Identify which cell holds the provided text, then report its (x, y) central coordinate. 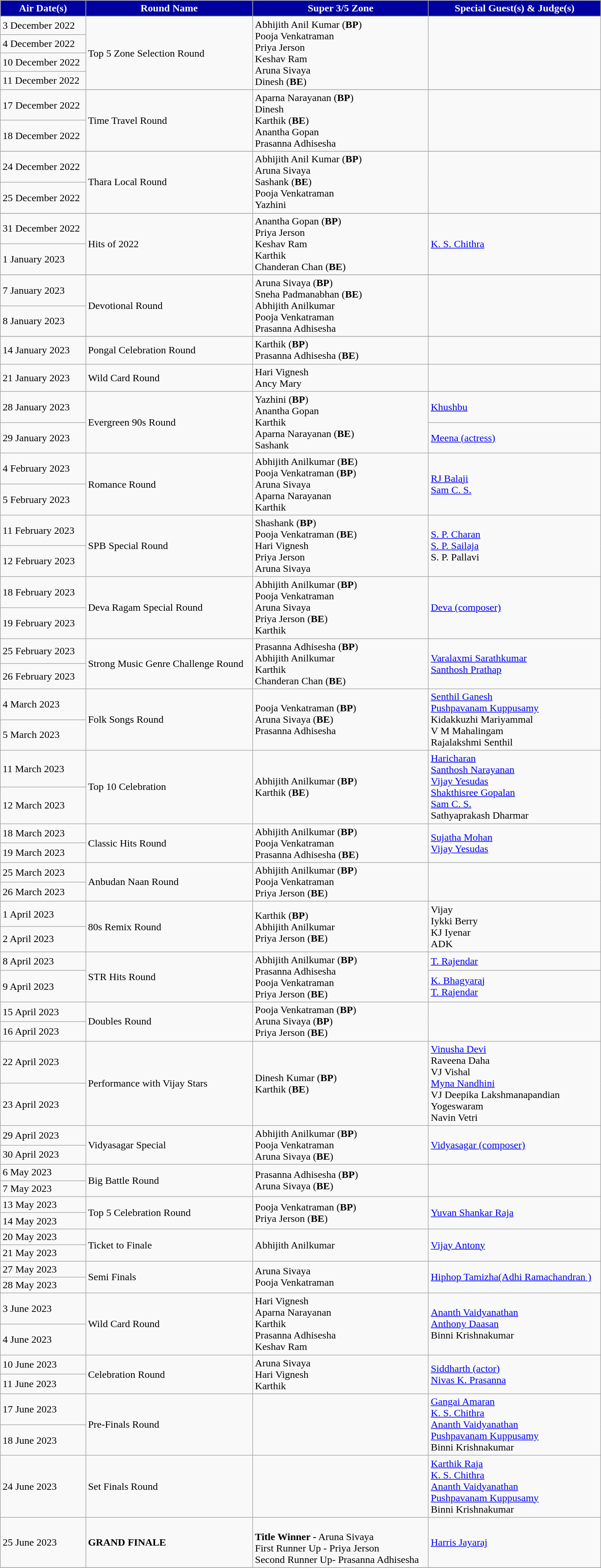
Celebration Round (169, 1374)
7 January 2023 (43, 290)
12 March 2023 (43, 806)
14 May 2023 (43, 1221)
Vidyasagar (composer) (515, 1145)
Abhijith Anilkumar (BP) Pooja Venkatraman Aruna Sivaya (BE) (341, 1145)
T. Rajendar (515, 961)
Karthik RajaK. S. ChithraAnanth VaidyanathanPushpavanam KuppusamyBinni Krishnakumar (515, 1486)
9 April 2023 (43, 986)
17 June 2023 (43, 1409)
Karthik (BP) Prasanna Adhisesha (BE) (341, 350)
4 March 2023 (43, 704)
Pongal Celebration Round (169, 350)
STR Hits Round (169, 977)
1 April 2023 (43, 914)
Devotional Round (169, 306)
31 December 2022 (43, 228)
21 May 2023 (43, 1253)
11 December 2022 (43, 80)
12 February 2023 (43, 561)
25 June 2023 (43, 1543)
Siddharth (actor)Nivas K. Prasanna (515, 1374)
Pooja Venkatraman (BP) Priya Jerson (BE) (341, 1213)
29 January 2023 (43, 438)
Anantha Gopan (BP)Priya JersonKeshav RamKarthikChanderan Chan (BE) (341, 244)
Top 5 Celebration Round (169, 1213)
Pre-Finals Round (169, 1425)
Doubles Round (169, 1022)
Dinesh Kumar (BP) Karthik (BE) (341, 1083)
Set Finals Round (169, 1486)
Gangai AmaranK. S. ChithraAnanth VaidyanathanPushpavanam KuppusamyBinni Krishnakumar (515, 1425)
29 April 2023 (43, 1135)
4 June 2023 (43, 1340)
Folk Songs Round (169, 720)
Special Guest(s) & Judge(s) (515, 8)
14 January 2023 (43, 350)
Hits of 2022 (169, 244)
8 April 2023 (43, 961)
Evergreen 90s Round (169, 422)
Round Name (169, 8)
Abhijith Anilkumar (BE)Pooja Venkatraman (BP)Aruna Sivaya Aparna Narayanan Karthik (341, 484)
Karthik (BP)Abhijith Anilkumar Priya Jerson (BE) (341, 926)
Meena (actress) (515, 438)
Aparna Narayanan (BP)DineshKarthik (BE) Anantha GopanPrasanna Adhisesha (341, 120)
Prasanna Adhisesha (BP)Abhijith AnilkumarKarthik Chanderan Chan (BE) (341, 664)
11 June 2023 (43, 1384)
Pooja Venkatraman (BP)Aruna Sivaya (BP)Priya Jerson (BE) (341, 1022)
3 June 2023 (43, 1308)
Air Date(s) (43, 8)
13 May 2023 (43, 1205)
Ananth VaidyanathanAnthony Daasan Binni Krishnakumar (515, 1324)
6 May 2023 (43, 1172)
Semi Finals (169, 1277)
Abhijith Anilkumar (341, 1245)
1 January 2023 (43, 260)
25 February 2023 (43, 651)
3 December 2022 (43, 25)
Aruna SivayaPooja Venkatraman (341, 1277)
24 June 2023 (43, 1486)
Prasanna Adhisesha (BP)Aruna Sivaya (BE) (341, 1180)
Abhijith Anilkumar (BP)Pooja VenkatramanPriya Jerson (BE) (341, 882)
Hiphop Tamizha(Adhi Ramachandran ) (515, 1277)
Strong Music Genre Challenge Round (169, 664)
Vijay Antony (515, 1245)
10 December 2022 (43, 62)
18 December 2022 (43, 136)
17 December 2022 (43, 105)
Harris Jayaraj (515, 1543)
HaricharanSanthosh NarayananVijay YesudasShakthisree GopalanSam C. S.Sathyaprakash Dharmar (515, 787)
Yuvan Shankar Raja (515, 1213)
Aruna Sivaya (BP)Sneha Padmanabhan (BE)Abhijith AnilkumarPooja VenkatramanPrasanna Adhisesha (341, 306)
Khushbu (515, 407)
19 February 2023 (43, 623)
5 March 2023 (43, 735)
Senthil GaneshPushpavanam KuppusamyKidakkuzhi MariyammalV M Mahalingam Rajalakshmi Senthil (515, 720)
24 December 2022 (43, 167)
K. BhagyarajT. Rajendar (515, 986)
23 April 2023 (43, 1104)
Abhijith Anilkumar (BP) Karthik (BE) (341, 787)
Vinusha DeviRaveena DahaVJ Vishal Myna NandhiniVJ Deepika Lakshmanapandian Yogeswaram Navin Vetri (515, 1083)
7 May 2023 (43, 1188)
Performance with Vijay Stars (169, 1083)
4 December 2022 (43, 44)
K. S. Chithra (515, 244)
RJ BalajiSam C. S. (515, 484)
Abhijith Anilkumar (BP)Pooja VenkatramanPrasanna Adhisesha (BE) (341, 843)
18 June 2023 (43, 1440)
Deva Ragam Special Round (169, 607)
Yazhini (BP) Anantha Gopan KarthikAparna Narayanan (BE)Sashank (341, 422)
18 March 2023 (43, 833)
Romance Round (169, 484)
Anbudan Naan Round (169, 882)
Top 5 Zone Selection Round (169, 53)
28 May 2023 (43, 1285)
GRAND FINALE (169, 1543)
10 June 2023 (43, 1365)
Abhijith Anilkumar (BP) Pooja VenkatramanAruna SivayaPriya Jerson (BE)Karthik (341, 607)
Top 10 Celebration (169, 787)
15 April 2023 (43, 1012)
8 January 2023 (43, 321)
Abhijith Anilkumar (BP) Prasanna AdhiseshaPooja Venkatraman Priya Jerson (BE) (341, 977)
11 March 2023 (43, 769)
2 April 2023 (43, 939)
Hari VigneshAncy Mary (341, 378)
Big Battle Round (169, 1180)
18 February 2023 (43, 592)
11 February 2023 (43, 530)
Title Winner - Aruna SivayaFirst Runner Up - Priya JersonSecond Runner Up- Prasanna Adhisesha (341, 1543)
16 April 2023 (43, 1031)
25 March 2023 (43, 872)
21 January 2023 (43, 378)
27 May 2023 (43, 1269)
Shashank (BP)Pooja Venkatraman (BE)Hari Vignesh Priya JersonAruna Sivaya (341, 546)
Aruna SivayaHari VigneshKarthik (341, 1374)
Super 3/5 Zone (341, 8)
Classic Hits Round (169, 843)
4 February 2023 (43, 468)
Pooja Venkatraman (BP)Aruna Sivaya (BE)Prasanna Adhisesha (341, 720)
26 February 2023 (43, 676)
19 March 2023 (43, 853)
20 May 2023 (43, 1237)
26 March 2023 (43, 892)
30 April 2023 (43, 1155)
S. P. CharanS. P. SailajaS. P. Pallavi (515, 546)
VijayIykki BerryKJ IyenarADK (515, 926)
Vidyasagar Special (169, 1145)
Hari VigneshAparna Narayanan KarthikPrasanna Adhisesha Keshav Ram (341, 1324)
Varalaxmi SarathkumarSanthosh Prathap (515, 664)
Abhijith Anil Kumar (BP)Pooja VenkatramanPriya JersonKeshav RamAruna SivayaDinesh (BE) (341, 53)
25 December 2022 (43, 198)
28 January 2023 (43, 407)
Time Travel Round (169, 120)
Deva (composer) (515, 607)
Abhijith Anil Kumar (BP)Aruna SivayaSashank (BE)Pooja Venkatraman Yazhini (341, 182)
Sujatha MohanVijay Yesudas (515, 843)
Thara Local Round (169, 182)
Ticket to Finale (169, 1245)
80s Remix Round (169, 926)
5 February 2023 (43, 500)
SPB Special Round (169, 546)
22 April 2023 (43, 1062)
